Detect which cell encompasses the target text, then output its (x, y) center coordinate. 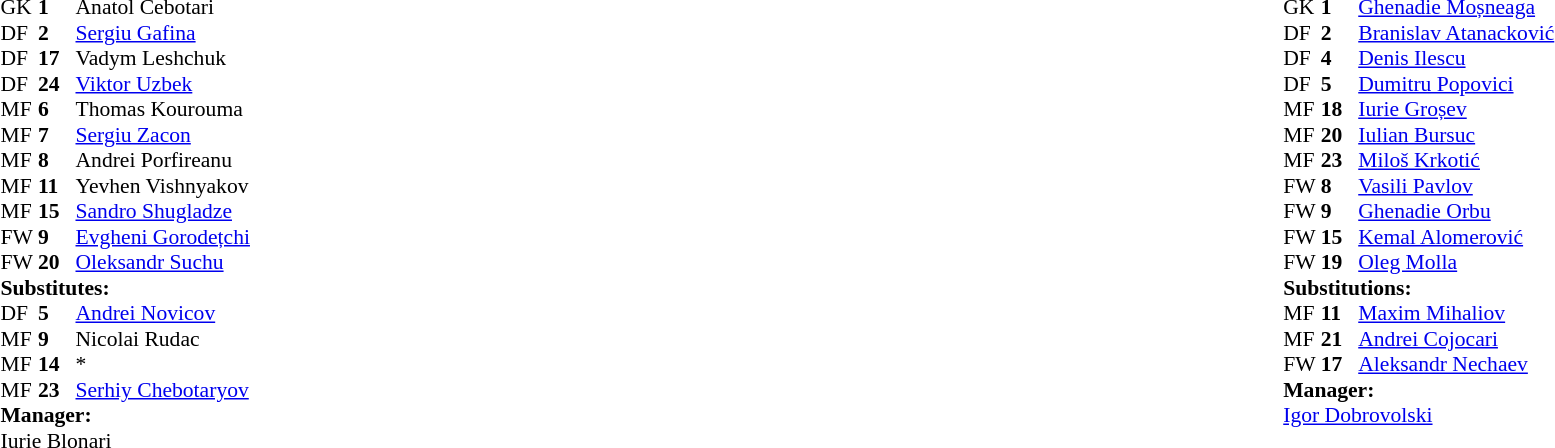
Sergiu Zacon (163, 135)
Substitutes: (124, 288)
Viktor Uzbek (163, 84)
24 (57, 84)
Oleksandr Suchu (163, 263)
18 (1340, 109)
Thomas Kourouma (163, 109)
* (163, 365)
Sergiu Gafina (163, 33)
Vadym Leshchuk (163, 59)
Ghenadie Orbu (1456, 211)
Aleksandr Nechaev (1456, 365)
6 (57, 109)
Iurie Groșev (1456, 109)
7 (57, 135)
Andrei Porfireanu (163, 161)
Oleg Molla (1456, 263)
19 (1340, 263)
Andrei Cojocari (1456, 339)
Evgheni Gorodețchi (163, 237)
Igor Dobrovolski (1418, 415)
Andrei Novicov (163, 313)
Iulian Bursuc (1456, 135)
Dumitru Popovici (1456, 84)
Denis Ilescu (1456, 59)
Miloš Krkotić (1456, 161)
14 (57, 365)
4 (1340, 59)
21 (1340, 339)
Sandro Shugladze (163, 211)
Serhiy Chebotaryov (163, 390)
Branislav Atanacković (1456, 33)
Yevhen Vishnyakov (163, 186)
Kemal Alomerović (1456, 237)
Nicolai Rudac (163, 339)
Maxim Mihaliov (1456, 313)
Vasili Pavlov (1456, 186)
Substitutions: (1418, 288)
